Detect which cell encompasses the target text, then output its [X, Y] center coordinate. 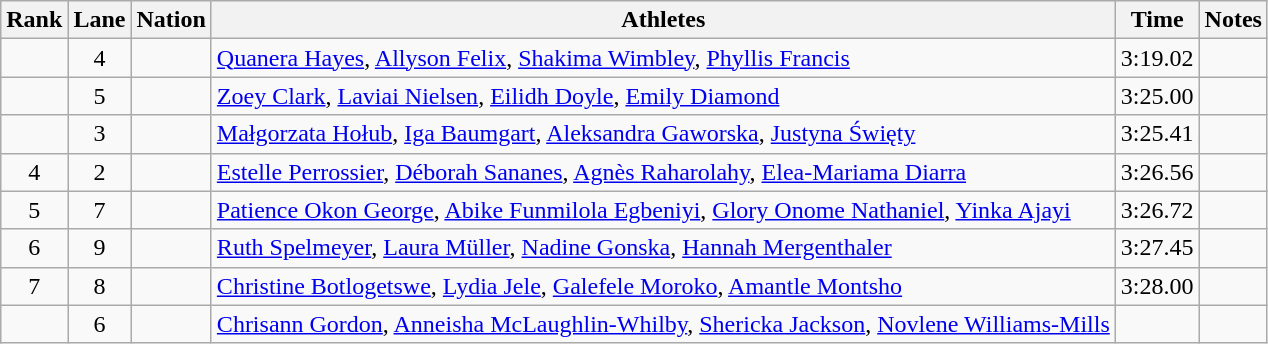
3:25.00 [1157, 96]
Estelle Perrossier, Déborah Sananes, Agnès Raharolahy, Elea-Mariama Diarra [663, 172]
Małgorzata Hołub, Iga Baumgart, Aleksandra Gaworska, Justyna Święty [663, 134]
Patience Okon George, Abike Funmilola Egbeniyi, Glory Onome Nathaniel, Yinka Ajayi [663, 210]
Zoey Clark, Laviai Nielsen, Eilidh Doyle, Emily Diamond [663, 96]
Rank [34, 20]
3:26.56 [1157, 172]
Time [1157, 20]
Ruth Spelmeyer, Laura Müller, Nadine Gonska, Hannah Mergenthaler [663, 248]
3:25.41 [1157, 134]
3:26.72 [1157, 210]
3 [100, 134]
Chrisann Gordon, Anneisha McLaughlin-Whilby, Shericka Jackson, Novlene Williams-Mills [663, 324]
8 [100, 286]
Lane [100, 20]
Quanera Hayes, Allyson Felix, Shakima Wimbley, Phyllis Francis [663, 58]
Notes [1233, 20]
3:28.00 [1157, 286]
3:19.02 [1157, 58]
Christine Botlogetswe, Lydia Jele, Galefele Moroko, Amantle Montsho [663, 286]
2 [100, 172]
Athletes [663, 20]
3:27.45 [1157, 248]
Nation [171, 20]
9 [100, 248]
